Locate the cell with the specified text and output its [X, Y] center coordinate. 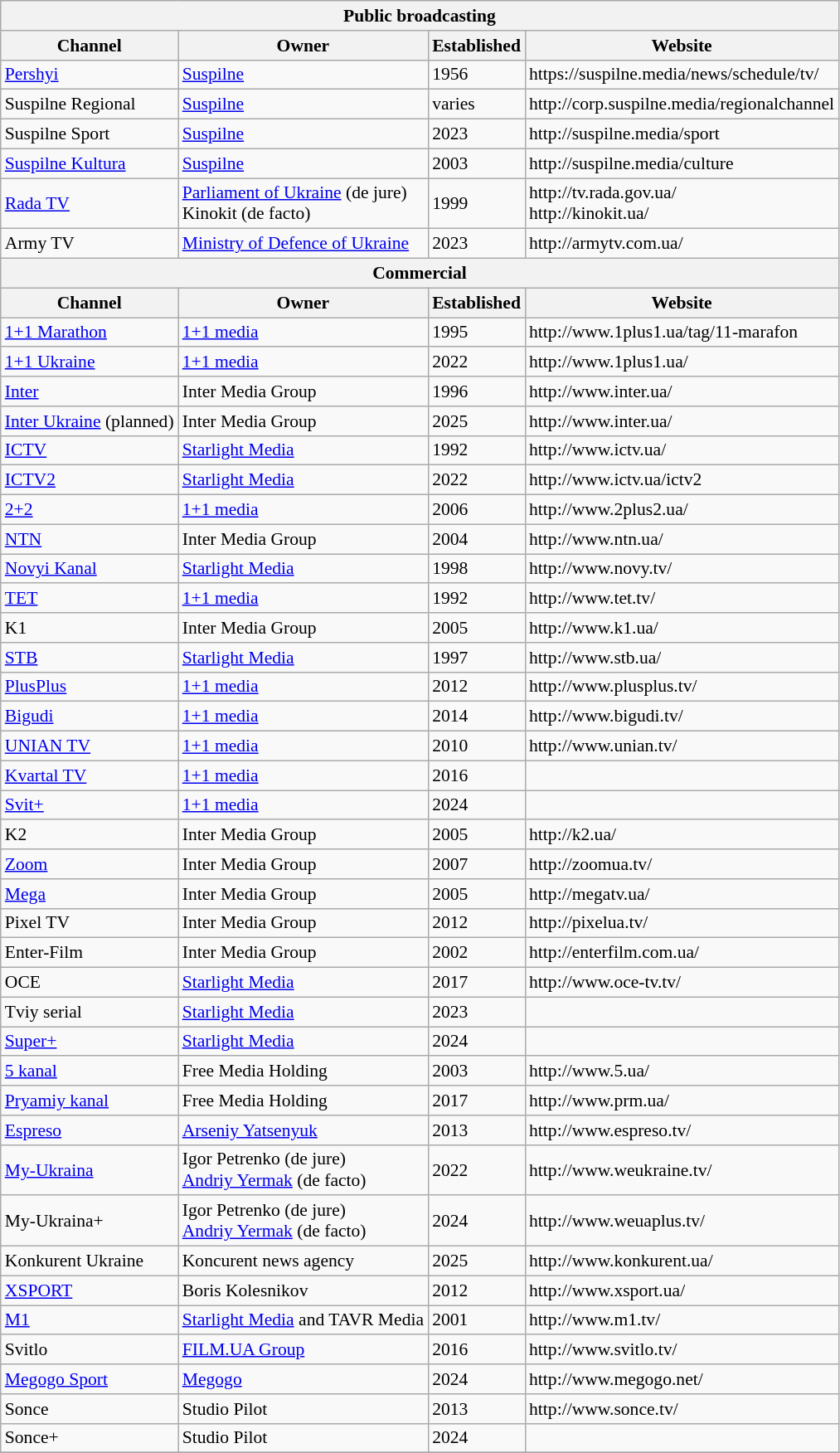
Army TV [90, 244]
Ministry of Defence of Ukraine [303, 244]
http://www.oce-tv.tv/ [682, 983]
1+1 Marathon [90, 333]
2006 [476, 510]
Suspilne Sport [90, 134]
1998 [476, 569]
http://www.ictv.ua/ [682, 450]
https://suspilne.media/news/schedule/tv/ [682, 75]
My-Ukraina+ [90, 1221]
Suspilne Regional [90, 104]
http://www.svitlo.tv/ [682, 1350]
M1 [90, 1320]
K1 [90, 628]
http://www.unian.tv/ [682, 746]
http://www.konkurent.ua/ [682, 1261]
http://www.plusplus.tv/ [682, 687]
http://www.m1.tv/ [682, 1320]
Konkurent Ukraine [90, 1261]
Sonce+ [90, 1438]
PlusPlus [90, 687]
http://www.sonce.tv/ [682, 1409]
2004 [476, 539]
K2 [90, 835]
Inter [90, 391]
http://armytv.com.ua/ [682, 244]
Novyi Kanal [90, 569]
Commercial [420, 274]
http://www.2plus2.ua/ [682, 510]
http://k2.ua/ [682, 835]
http://enterfilm.com.ua/ [682, 953]
Pixel TV [90, 923]
2010 [476, 746]
http://www.prm.ua/ [682, 1101]
Enter-Film [90, 953]
Inter Ukraine (planned) [90, 421]
Arseniy Yatsenyuk [303, 1130]
Megogo [303, 1379]
http://www.weuaplus.tv/ [682, 1221]
http://corp.suspilne.media/regionalchannel [682, 104]
Sonce [90, 1409]
1956 [476, 75]
TET [90, 599]
http://www.stb.ua/ [682, 658]
5 kanal [90, 1072]
Boris Kolesnikov [303, 1290]
My-Ukraina [90, 1169]
Public broadcasting [420, 16]
UNIAN TV [90, 746]
2002 [476, 953]
Pryamiy kanal [90, 1101]
Megogo Sport [90, 1379]
Svitlo [90, 1350]
varies [476, 104]
1997 [476, 658]
Rada TV [90, 204]
http://www.ntn.ua/ [682, 539]
Tviy serial [90, 1012]
STB [90, 658]
http://zoomua.tv/ [682, 864]
2001 [476, 1320]
1995 [476, 333]
Bigudi [90, 717]
2+2 [90, 510]
Koncurent news agency [303, 1261]
http://www.1plus1.ua/ [682, 362]
http://www.tet.tv/ [682, 599]
FILM.UA Group [303, 1350]
Kvartal TV [90, 775]
http://www.megogo.net/ [682, 1379]
Mega [90, 894]
ICTV2 [90, 480]
http://www.5.ua/ [682, 1072]
http://www.xsport.ua/ [682, 1290]
http://megatv.ua/ [682, 894]
http://www.weukraine.tv/ [682, 1169]
Starlight Media and TAVR Media [303, 1320]
2007 [476, 864]
Suspilne Kultura [90, 163]
Pershyi [90, 75]
Super+ [90, 1042]
http://www.espreso.tv/ [682, 1130]
Espreso [90, 1130]
NTN [90, 539]
http://tv.rada.gov.ua/ http://kinokit.ua/ [682, 204]
http://www.ictv.ua/ictv2 [682, 480]
2014 [476, 717]
1999 [476, 204]
Zoom [90, 864]
http://www.k1.ua/ [682, 628]
http://www.novy.tv/ [682, 569]
ICTV [90, 450]
OCE [90, 983]
1996 [476, 391]
1+1 Ukraine [90, 362]
Svit+ [90, 805]
Parliament of Ukraine (de jure)Kinokit (de facto) [303, 204]
http://www.bigudi.tv/ [682, 717]
http://www.1plus1.ua/tag/11-marafon [682, 333]
http://pixelua.tv/ [682, 923]
XSPORT [90, 1290]
http://suspilne.media/culture [682, 163]
http://suspilne.media/sport [682, 134]
